Return the [x, y] coordinate for the center point of the cell that contains the specified text.  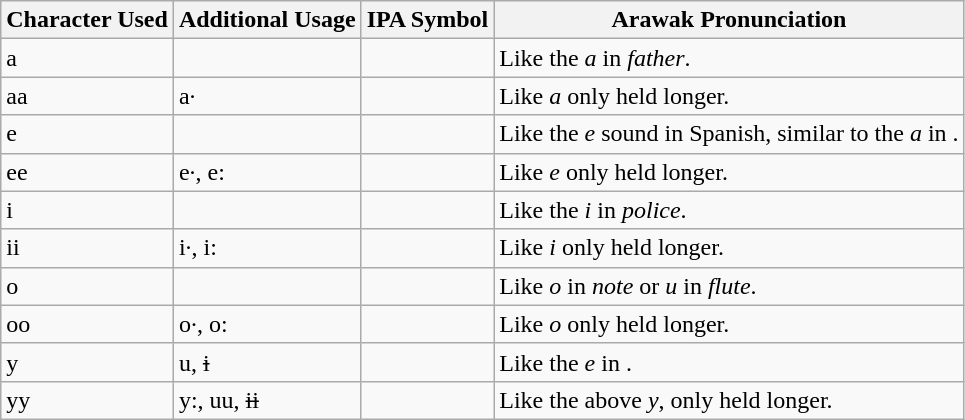
e·, e: [267, 172]
Like the e in . [729, 362]
Like o only held longer. [729, 324]
i·, i: [267, 248]
o·, o: [267, 324]
a [88, 58]
ii [88, 248]
Like e only held longer. [729, 172]
o [88, 286]
Additional Usage [267, 20]
Arawak Pronunciation [729, 20]
i [88, 210]
a· [267, 96]
Like the a in father. [729, 58]
ee [88, 172]
Like the above y, only held longer. [729, 400]
y [88, 362]
yy [88, 400]
y:, uu, ii [267, 400]
IPA Symbol [428, 20]
e [88, 134]
Like o in note or u in flute. [729, 286]
Like a only held longer. [729, 96]
oo [88, 324]
aa [88, 96]
Like the i in police. [729, 210]
Character Used [88, 20]
u, i [267, 362]
Like the e sound in Spanish, similar to the a in . [729, 134]
Like i only held longer. [729, 248]
